Locate the cell with the specified text and output its [X, Y] center coordinate. 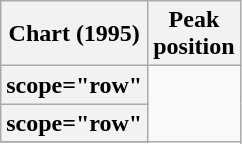
Peakposition [194, 34]
Chart (1995) [74, 34]
